Return the [X, Y] coordinate for the center point of the cell that contains the specified text.  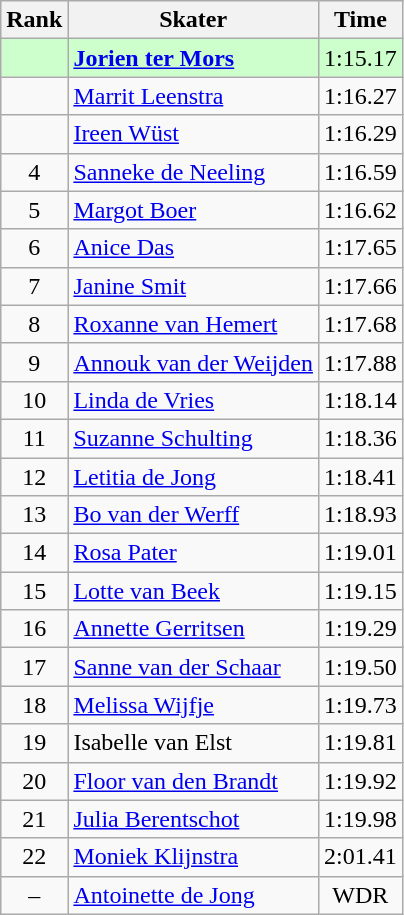
1:16.29 [360, 134]
11 [34, 438]
1:17.68 [360, 324]
Annouk van der Weijden [194, 362]
5 [34, 210]
Rank [34, 20]
Sanne van der Schaar [194, 667]
Floor van den Brandt [194, 781]
1:19.92 [360, 781]
1:18.41 [360, 477]
Isabelle van Elst [194, 743]
Melissa Wijfje [194, 705]
Rosa Pater [194, 553]
1:17.65 [360, 248]
Sanneke de Neeling [194, 172]
Roxanne van Hemert [194, 324]
22 [34, 857]
Time [360, 20]
1:16.27 [360, 96]
1:18.93 [360, 515]
Skater [194, 20]
Suzanne Schulting [194, 438]
9 [34, 362]
1:19.29 [360, 629]
8 [34, 324]
– [34, 895]
Margot Boer [194, 210]
12 [34, 477]
Bo van der Werff [194, 515]
15 [34, 591]
1:16.59 [360, 172]
13 [34, 515]
Linda de Vries [194, 400]
Letitia de Jong [194, 477]
21 [34, 819]
1:16.62 [360, 210]
Antoinette de Jong [194, 895]
6 [34, 248]
1:19.50 [360, 667]
1:19.81 [360, 743]
7 [34, 286]
1:19.15 [360, 591]
1:19.73 [360, 705]
10 [34, 400]
Ireen Wüst [194, 134]
1:17.88 [360, 362]
20 [34, 781]
1:18.36 [360, 438]
Marrit Leenstra [194, 96]
1:19.98 [360, 819]
17 [34, 667]
Moniek Klijnstra [194, 857]
1:19.01 [360, 553]
WDR [360, 895]
Lotte van Beek [194, 591]
1:18.14 [360, 400]
18 [34, 705]
4 [34, 172]
1:15.17 [360, 58]
16 [34, 629]
Julia Berentschot [194, 819]
Annette Gerritsen [194, 629]
2:01.41 [360, 857]
Jorien ter Mors [194, 58]
14 [34, 553]
19 [34, 743]
1:17.66 [360, 286]
Anice Das [194, 248]
Janine Smit [194, 286]
